Identify which cell holds the provided text, then report its [X, Y] central coordinate. 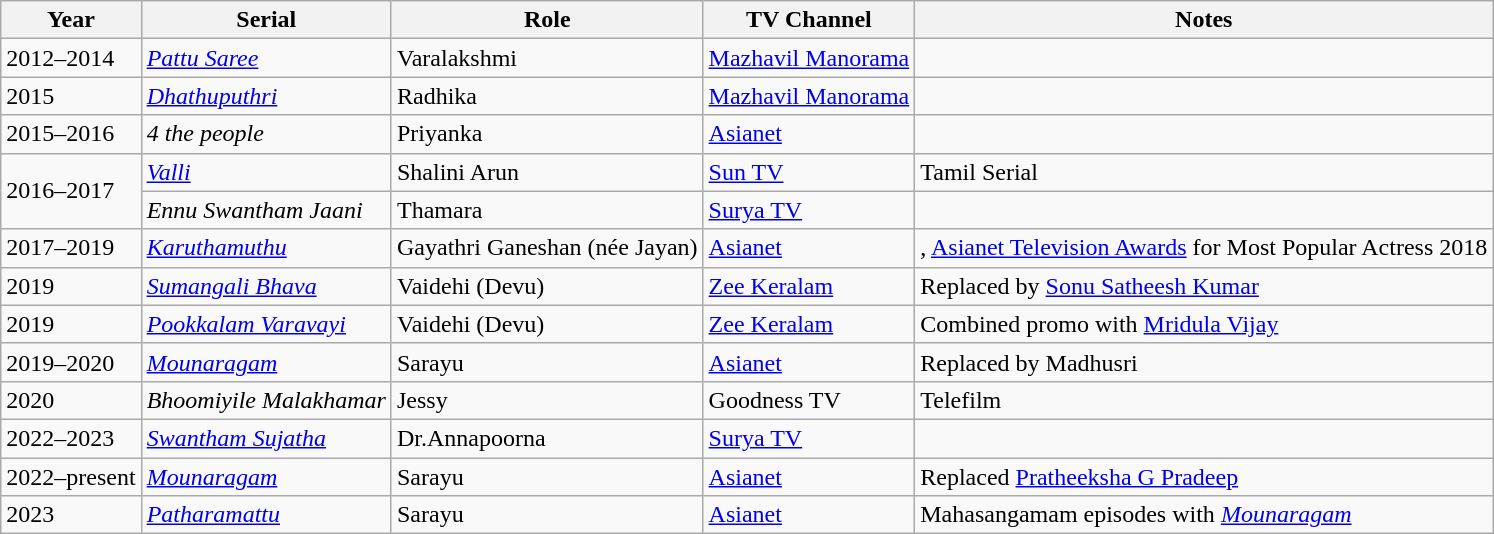
2015–2016 [71, 134]
2012–2014 [71, 58]
Mahasangamam episodes with Mounaragam [1204, 515]
Combined promo with Mridula Vijay [1204, 324]
Gayathri Ganeshan (née Jayan) [547, 248]
TV Channel [809, 20]
Valli [266, 172]
2015 [71, 96]
Sumangali Bhava [266, 286]
2022–present [71, 477]
Role [547, 20]
Ennu Swantham Jaani [266, 210]
2019–2020 [71, 362]
Patharamattu [266, 515]
Dhathuputhri [266, 96]
Notes [1204, 20]
2020 [71, 400]
Telefilm [1204, 400]
2023 [71, 515]
Varalakshmi [547, 58]
Year [71, 20]
Pattu Saree [266, 58]
Radhika [547, 96]
Swantham Sujatha [266, 438]
Replaced Pratheeksha G Pradeep [1204, 477]
Bhoomiyile Malakhamar [266, 400]
Replaced by Sonu Satheesh Kumar [1204, 286]
Shalini Arun [547, 172]
Sun TV [809, 172]
2022–2023 [71, 438]
Dr.Annapoorna [547, 438]
, Asianet Television Awards for Most Popular Actress 2018 [1204, 248]
Tamil Serial [1204, 172]
Jessy [547, 400]
2016–2017 [71, 191]
2017–2019 [71, 248]
Pookkalam Varavayi [266, 324]
Priyanka [547, 134]
Replaced by Madhusri [1204, 362]
Serial [266, 20]
Goodness TV [809, 400]
Thamara [547, 210]
4 the people [266, 134]
Karuthamuthu [266, 248]
